Capture the cell that displays the provided text and extract its [X, Y] central coordinate. 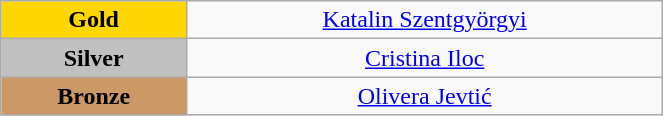
Cristina Iloc [425, 58]
Silver [94, 58]
Olivera Jevtić [425, 96]
Gold [94, 20]
Katalin Szentgyörgyi [425, 20]
Bronze [94, 96]
